Detect which cell encompasses the target text, then output its [X, Y] center coordinate. 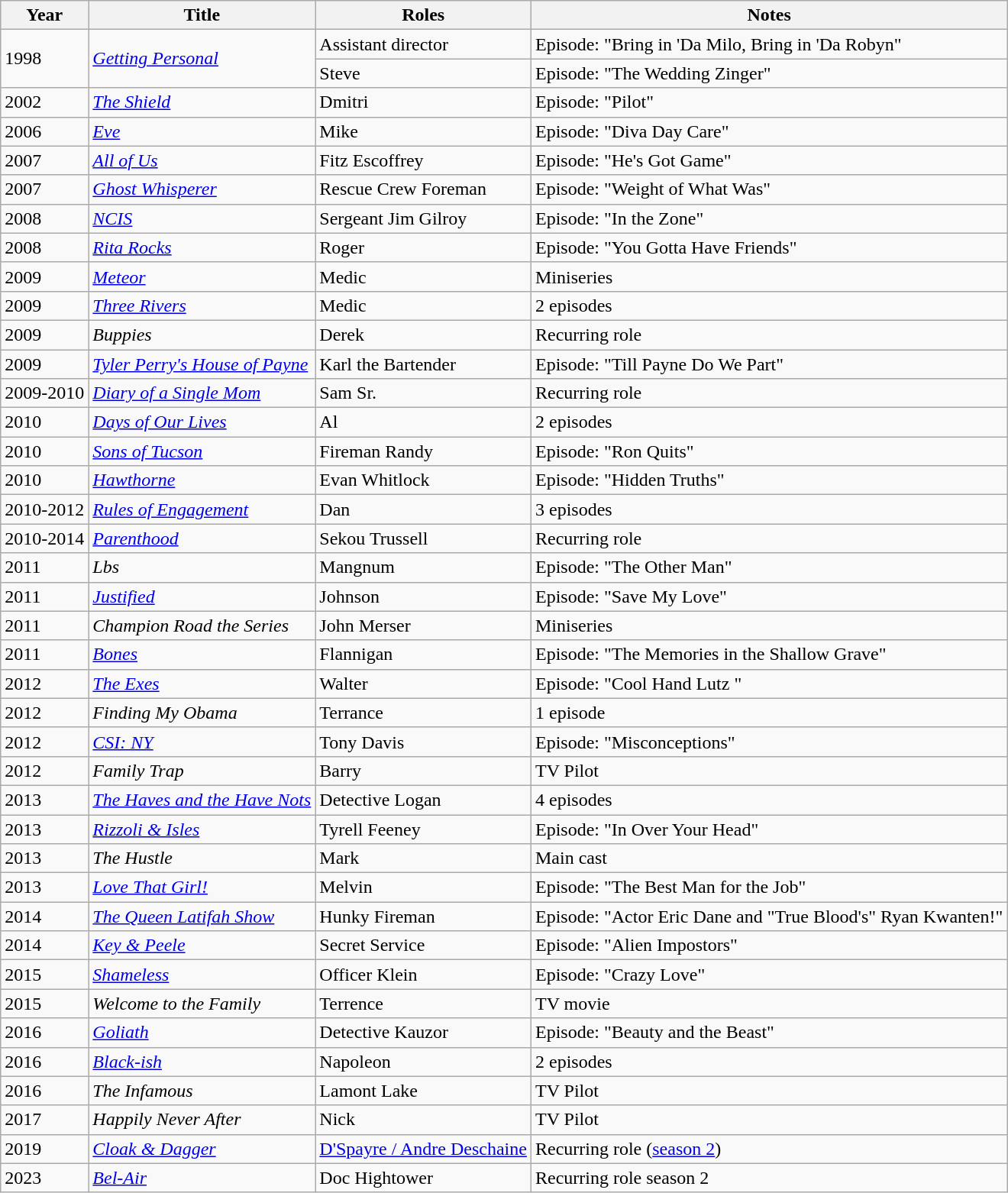
Champion Road the Series [202, 626]
Barry [423, 771]
Secret Service [423, 946]
Diary of a Single Mom [202, 393]
Happily Never After [202, 1120]
Lamont Lake [423, 1091]
The Haves and the Have Nots [202, 800]
Dan [423, 509]
Melvin [423, 887]
2017 [44, 1120]
2019 [44, 1149]
Ghost Whisperer [202, 189]
Assistant director [423, 44]
The Hustle [202, 858]
Bones [202, 655]
Tyler Perry's House of Payne [202, 364]
Finding My Obama [202, 713]
Episode: "Ron Quits" [768, 451]
Rescue Crew Foreman [423, 189]
Episode: "The Other Man" [768, 567]
Napoleon [423, 1062]
Flannigan [423, 655]
Episode: "The Best Man for the Job" [768, 887]
Roger [423, 247]
NCIS [202, 218]
Hunky Fireman [423, 917]
Episode: "Hidden Truths" [768, 480]
Recurring role (season 2) [768, 1149]
Sekou Trussell [423, 538]
2010-2014 [44, 538]
John Merser [423, 626]
Love That Girl! [202, 887]
Episode: "Beauty and the Beast" [768, 1033]
Rita Rocks [202, 247]
Steve [423, 73]
Rizzoli & Isles [202, 829]
Tyrell Feeney [423, 829]
2023 [44, 1178]
Episode: "Misconceptions" [768, 742]
The Queen Latifah Show [202, 917]
Episode: "In Over Your Head" [768, 829]
The Infamous [202, 1091]
Main cast [768, 858]
Episode: "Save My Love" [768, 596]
Year [44, 15]
Justified [202, 596]
Buppies [202, 335]
Parenthood [202, 538]
Roles [423, 15]
Cloak & Dagger [202, 1149]
Title [202, 15]
Sergeant Jim Gilroy [423, 218]
2006 [44, 131]
Mark [423, 858]
Episode: "Till Payne Do We Part" [768, 364]
Tony Davis [423, 742]
Hawthorne [202, 480]
Detective Logan [423, 800]
3 episodes [768, 509]
Episode: "Cool Hand Lutz " [768, 684]
Lbs [202, 567]
Episode: "Actor Eric Dane and "True Blood's" Ryan Kwanten!" [768, 917]
Johnson [423, 596]
Days of Our Lives [202, 422]
Episode: "Alien Impostors" [768, 946]
Family Trap [202, 771]
Episode: "In the Zone" [768, 218]
The Exes [202, 684]
Three Rivers [202, 306]
Derek [423, 335]
Episode: "The Wedding Zinger" [768, 73]
1 episode [768, 713]
Mike [423, 131]
Episode: "He's Got Game" [768, 160]
Recurring role season 2 [768, 1178]
Key & Peele [202, 946]
Episode: "You Gotta Have Friends" [768, 247]
Sam Sr. [423, 393]
Evan Whitlock [423, 480]
1998 [44, 59]
Welcome to the Family [202, 1004]
Rules of Engagement [202, 509]
Notes [768, 15]
Doc Hightower [423, 1178]
Nick [423, 1120]
Walter [423, 684]
Eve [202, 131]
4 episodes [768, 800]
Shameless [202, 975]
Episode: "The Memories in the Shallow Grave" [768, 655]
Episode: "Crazy Love" [768, 975]
The Shield [202, 102]
Episode: "Pilot" [768, 102]
Fireman Randy [423, 451]
Terrance [423, 713]
D'Spayre / Andre Deschaine [423, 1149]
Getting Personal [202, 59]
Episode: "Diva Day Care" [768, 131]
2009-2010 [44, 393]
Dmitri [423, 102]
Terrence [423, 1004]
2010-2012 [44, 509]
Bel-Air [202, 1178]
Karl the Bartender [423, 364]
Goliath [202, 1033]
CSI: NY [202, 742]
Sons of Tucson [202, 451]
Meteor [202, 276]
Black-ish [202, 1062]
All of Us [202, 160]
Mangnum [423, 567]
Officer Klein [423, 975]
Fitz Escoffrey [423, 160]
Al [423, 422]
Episode: "Bring in 'Da Milo, Bring in 'Da Robyn" [768, 44]
Episode: "Weight of What Was" [768, 189]
Detective Kauzor [423, 1033]
TV movie [768, 1004]
2002 [44, 102]
